Search for the cell housing the specified text and yield its (x, y) center coordinate. 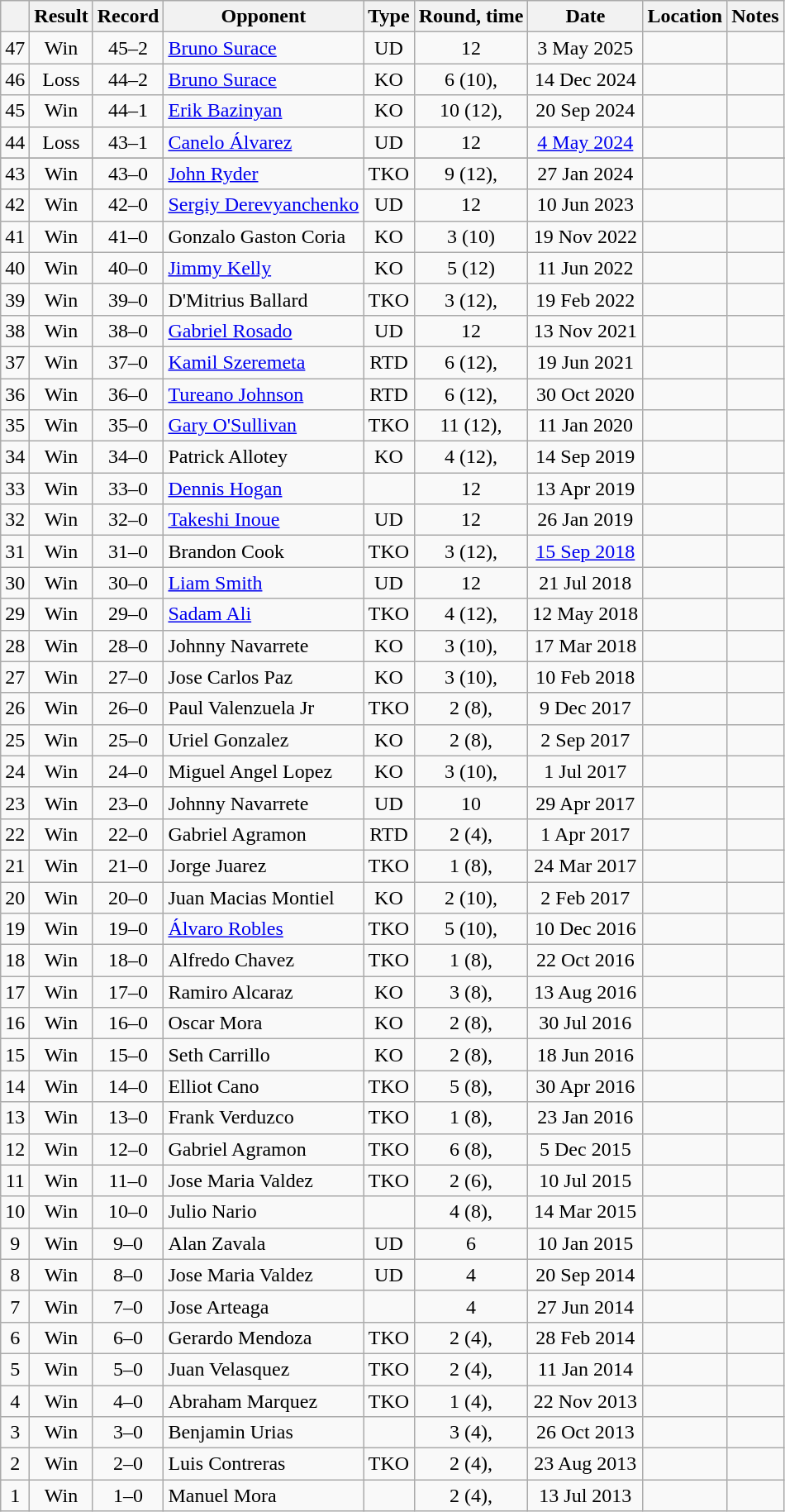
42 (15, 205)
10 (12), (471, 111)
46 (15, 79)
28–0 (128, 646)
Alfredo Chavez (264, 961)
41 (15, 236)
26 Oct 2013 (585, 1433)
13 Nov 2021 (585, 331)
6 (8), (471, 1149)
4 May 2024 (585, 142)
43–0 (128, 174)
Luis Contreras (264, 1464)
Opponent (264, 17)
Liam Smith (264, 583)
7–0 (128, 1306)
43–1 (128, 142)
Canelo Álvarez (264, 142)
20 Sep 2014 (585, 1275)
13 Jul 2013 (585, 1495)
32–0 (128, 520)
11 Jan 2020 (585, 426)
Jorge Juarez (264, 866)
19 Jun 2021 (585, 362)
8–0 (128, 1275)
39–0 (128, 299)
14 Dec 2024 (585, 79)
1 (4), (471, 1401)
17 (15, 992)
23 Aug 2013 (585, 1464)
Gerardo Mendoza (264, 1338)
21 Jul 2018 (585, 583)
Gonzalo Gaston Coria (264, 236)
26 Jan 2019 (585, 520)
14 Sep 2019 (585, 457)
3 (15, 1433)
39 (15, 299)
37 (15, 362)
14 (15, 1086)
2 (6), (471, 1181)
44 (15, 142)
Notes (755, 17)
5 Dec 2015 (585, 1149)
30 (15, 583)
41–0 (128, 236)
Abraham Marquez (264, 1401)
9–0 (128, 1243)
Date (585, 17)
10 Jan 2015 (585, 1243)
3 (8), (471, 992)
1 (15, 1495)
5 (15, 1369)
14 Mar 2015 (585, 1212)
21–0 (128, 866)
4–0 (128, 1401)
27 (15, 677)
Uriel Gonzalez (264, 740)
11 Jun 2022 (585, 268)
18–0 (128, 961)
32 (15, 520)
17–0 (128, 992)
2 (10), (471, 897)
20 Sep 2024 (585, 111)
43 (15, 174)
6–0 (128, 1338)
28 Feb 2014 (585, 1338)
Julio Nario (264, 1212)
5 (12) (471, 268)
10 Jun 2023 (585, 205)
Benjamin Urias (264, 1433)
D'Mitrius Ballard (264, 299)
Location (685, 17)
13 Apr 2019 (585, 489)
Jose Arteaga (264, 1306)
Gary O'Sullivan (264, 426)
11 Jan 2014 (585, 1369)
40–0 (128, 268)
33 (15, 489)
Ramiro Alcaraz (264, 992)
11 (15, 1181)
25–0 (128, 740)
2–0 (128, 1464)
5–0 (128, 1369)
21 (15, 866)
Tureano Johnson (264, 394)
42–0 (128, 205)
12 May 2018 (585, 614)
27–0 (128, 677)
28 (15, 646)
35–0 (128, 426)
38 (15, 331)
2 (15, 1464)
13–0 (128, 1118)
Juan Velasquez (264, 1369)
Sadam Ali (264, 614)
22 (15, 834)
Manuel Mora (264, 1495)
5 (8), (471, 1086)
1 Jul 2017 (585, 771)
Brandon Cook (264, 551)
14–0 (128, 1086)
Paul Valenzuela Jr (264, 708)
13 (15, 1118)
11 (12), (471, 426)
Erik Bazinyan (264, 111)
5 (10), (471, 929)
Record (128, 17)
Kamil Szeremeta (264, 362)
26 (15, 708)
Round, time (471, 17)
Seth Carrillo (264, 1055)
Elliot Cano (264, 1086)
Jimmy Kelly (264, 268)
Jose Carlos Paz (264, 677)
9 (15, 1243)
1–0 (128, 1495)
15–0 (128, 1055)
Miguel Angel Lopez (264, 771)
18 (15, 961)
34 (15, 457)
22 Nov 2013 (585, 1401)
Dennis Hogan (264, 489)
10–0 (128, 1212)
Álvaro Robles (264, 929)
9 Dec 2017 (585, 708)
19 (15, 929)
3 May 2025 (585, 48)
John Ryder (264, 174)
19–0 (128, 929)
36 (15, 394)
Alan Zavala (264, 1243)
Gabriel Rosado (264, 331)
17 Mar 2018 (585, 646)
38–0 (128, 331)
22 Oct 2016 (585, 961)
30 Oct 2020 (585, 394)
Takeshi Inoue (264, 520)
23–0 (128, 803)
8 (15, 1275)
13 Aug 2016 (585, 992)
44–2 (128, 79)
7 (15, 1306)
20–0 (128, 897)
20 (15, 897)
10 Feb 2018 (585, 677)
12–0 (128, 1149)
19 Feb 2022 (585, 299)
30 Jul 2016 (585, 1023)
36–0 (128, 394)
Patrick Allotey (264, 457)
18 Jun 2016 (585, 1055)
29 Apr 2017 (585, 803)
37–0 (128, 362)
34–0 (128, 457)
Sergiy Derevyanchenko (264, 205)
6 (10), (471, 79)
16–0 (128, 1023)
11–0 (128, 1181)
22–0 (128, 834)
Type (388, 17)
23 Jan 2016 (585, 1118)
2 Feb 2017 (585, 897)
23 (15, 803)
3 (10) (471, 236)
40 (15, 268)
24 Mar 2017 (585, 866)
4 (8), (471, 1212)
26–0 (128, 708)
10 Dec 2016 (585, 929)
1 Apr 2017 (585, 834)
44–1 (128, 111)
19 Nov 2022 (585, 236)
24 (15, 771)
30 Apr 2016 (585, 1086)
9 (12), (471, 174)
3 (4), (471, 1433)
10 Jul 2015 (585, 1181)
33–0 (128, 489)
2 Sep 2017 (585, 740)
47 (15, 48)
45 (15, 111)
29 (15, 614)
Result (61, 17)
24–0 (128, 771)
27 Jun 2014 (585, 1306)
27 Jan 2024 (585, 174)
15 Sep 2018 (585, 551)
31–0 (128, 551)
Oscar Mora (264, 1023)
16 (15, 1023)
Juan Macias Montiel (264, 897)
3–0 (128, 1433)
Frank Verduzco (264, 1118)
31 (15, 551)
29–0 (128, 614)
25 (15, 740)
35 (15, 426)
30–0 (128, 583)
15 (15, 1055)
45–2 (128, 48)
